Detect which cell encompasses the target text, then output its [x, y] center coordinate. 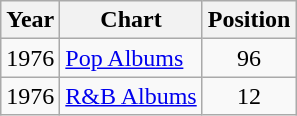
Pop Albums [131, 58]
Chart [131, 20]
Position [249, 20]
12 [249, 96]
Year [30, 20]
96 [249, 58]
R&B Albums [131, 96]
